Locate the cell with the specified text and output its (X, Y) center coordinate. 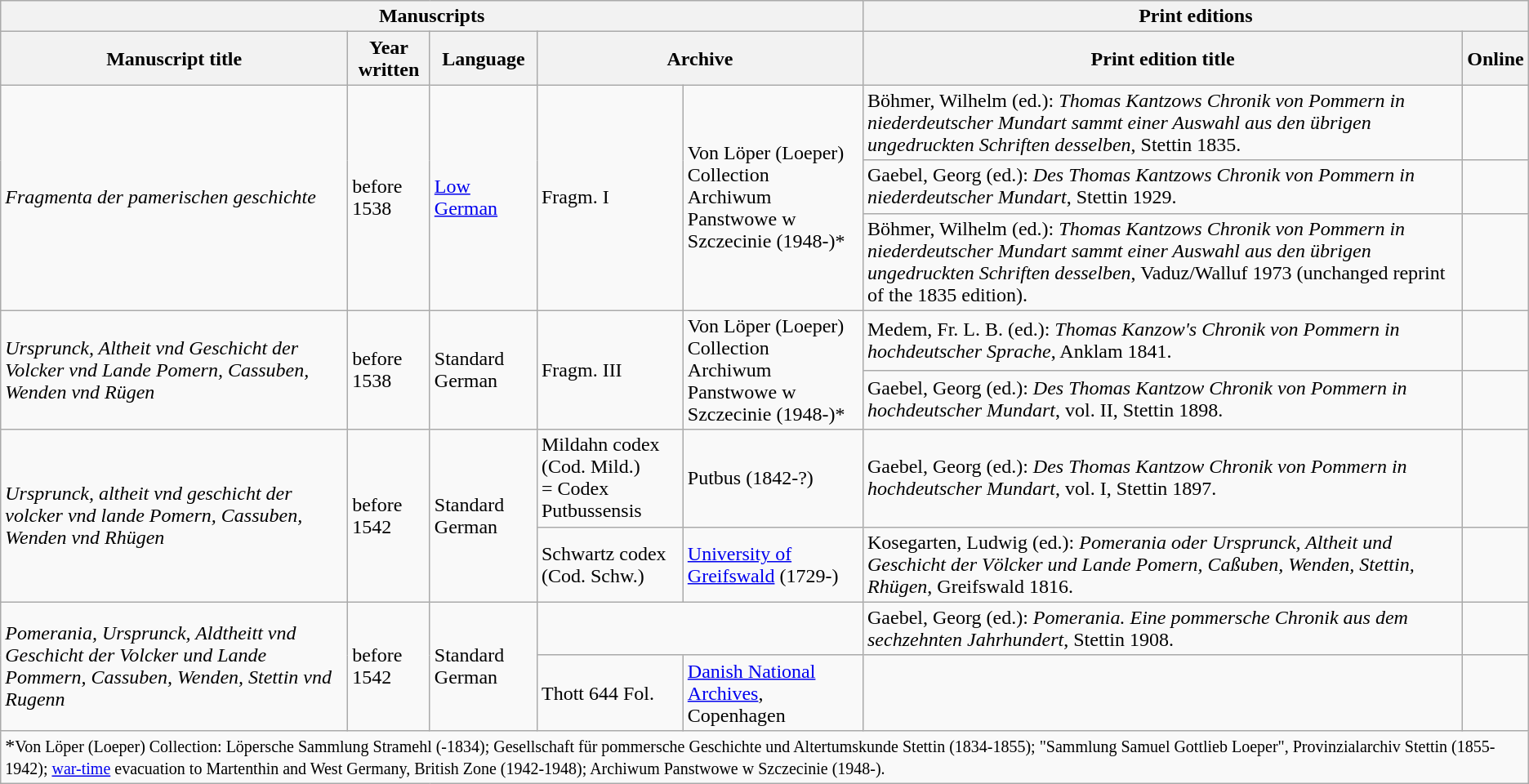
Print edition title (1162, 59)
Print editions (1196, 16)
Gaebel, Georg (ed.): Des Thomas Kantzow Chronik von Pommern in hochdeutscher Mundart, vol. II, Stettin 1898. (1162, 400)
Mildahn codex (Cod. Mild.)= Codex Putbussensis (609, 479)
University of Greifswald (1729-) (773, 564)
Language (484, 59)
Gaebel, Georg (ed.): Des Thomas Kantzow Chronik von Pommern in hochdeutscher Mundart, vol. I, Stettin 1897. (1162, 479)
Fragm. III (609, 370)
Thott 644 Fol. (609, 693)
Archive (699, 59)
Danish National Archives, Copenhagen (773, 693)
Fragmenta der pamerischen geschichte (175, 198)
Online (1496, 59)
Medem, Fr. L. B. (ed.): Thomas Kanzow's Chronik von Pommern in hochdeutscher Sprache, Anklam 1841. (1162, 340)
Low German (484, 198)
Manuscripts (432, 16)
Year written (389, 59)
Pomerania, Ursprunck, Aldtheitt vnd Geschicht der Volcker und Lande Pommern, Cassuben, Wenden, Stettin vnd Rugenn (175, 666)
Putbus (1842-?) (773, 479)
Manuscript title (175, 59)
Gaebel, Georg (ed.): Des Thomas Kantzows Chronik von Pommern in niederdeutscher Mundart, Stettin 1929. (1162, 186)
Schwartz codex (Cod. Schw.) (609, 564)
Ursprunck, Altheit vnd Geschicht der Volcker vnd Lande Pomern, Cassuben, Wenden vnd Rügen (175, 370)
Fragm. I (609, 198)
Ursprunck, altheit vnd geschicht der volcker vnd lande Pomern, Cassuben, Wenden vnd Rhügen (175, 516)
Gaebel, Georg (ed.): Pomerania. Eine pommersche Chronik aus dem sechzehnten Jahrhundert, Stettin 1908. (1162, 629)
